Extract the (x, y) coordinate from the center of the cell holding the provided text.  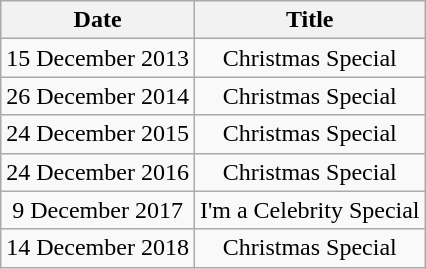
Date (98, 20)
24 December 2015 (98, 134)
I'm a Celebrity Special (310, 210)
Title (310, 20)
24 December 2016 (98, 172)
26 December 2014 (98, 96)
9 December 2017 (98, 210)
15 December 2013 (98, 58)
14 December 2018 (98, 248)
